Locate the cell with the specified text and output its [X, Y] center coordinate. 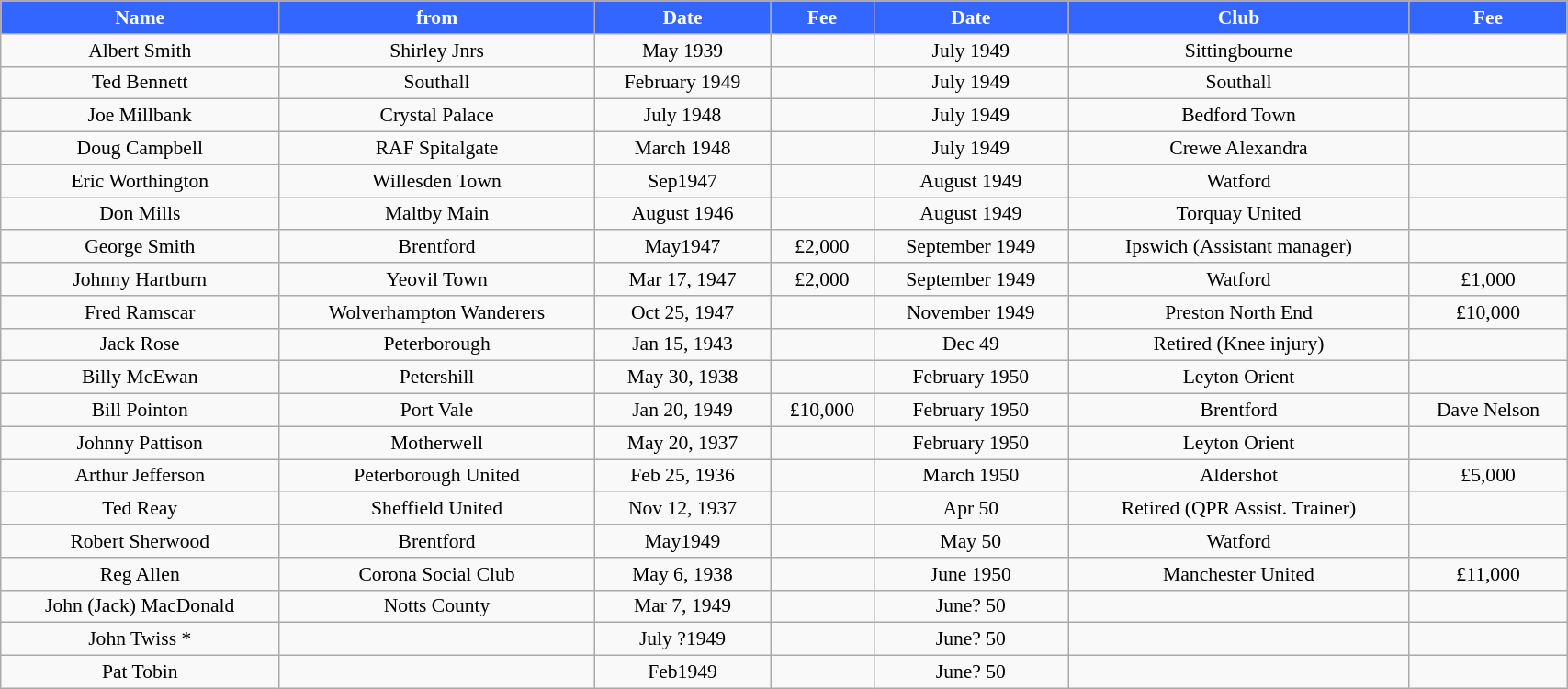
Club [1239, 17]
July 1948 [682, 116]
Crystal Palace [437, 116]
John Twiss * [140, 639]
Peterborough United [437, 476]
Johnny Hartburn [140, 279]
Eric Worthington [140, 181]
Ted Reay [140, 509]
Joe Millbank [140, 116]
Feb1949 [682, 672]
Notts County [437, 606]
Feb 25, 1936 [682, 476]
Nov 12, 1937 [682, 509]
Bill Pointon [140, 411]
Port Vale [437, 411]
February 1949 [682, 83]
May 20, 1937 [682, 443]
Retired (QPR Assist. Trainer) [1239, 509]
Albert Smith [140, 51]
Yeovil Town [437, 279]
March 1950 [970, 476]
Maltby Main [437, 214]
Corona Social Club [437, 574]
Petershill [437, 378]
November 1949 [970, 312]
Ted Bennett [140, 83]
£11,000 [1488, 574]
Jan 20, 1949 [682, 411]
John (Jack) MacDonald [140, 606]
Retired (Knee injury) [1239, 344]
£5,000 [1488, 476]
May 30, 1938 [682, 378]
Pat Tobin [140, 672]
Fred Ramscar [140, 312]
RAF Spitalgate [437, 149]
Don Mills [140, 214]
May1947 [682, 247]
July ?1949 [682, 639]
Dec 49 [970, 344]
March 1948 [682, 149]
Shirley Jnrs [437, 51]
Apr 50 [970, 509]
George Smith [140, 247]
Oct 25, 1947 [682, 312]
June 1950 [970, 574]
Robert Sherwood [140, 541]
Sittingbourne [1239, 51]
from [437, 17]
Name [140, 17]
May1949 [682, 541]
Preston North End [1239, 312]
Torquay United [1239, 214]
Mar 7, 1949 [682, 606]
Arthur Jefferson [140, 476]
Ipswich (Assistant manager) [1239, 247]
Jack Rose [140, 344]
Sheffield United [437, 509]
Billy McEwan [140, 378]
Peterborough [437, 344]
Sep1947 [682, 181]
Motherwell [437, 443]
Willesden Town [437, 181]
Doug Campbell [140, 149]
May 6, 1938 [682, 574]
May 50 [970, 541]
Wolverhampton Wanderers [437, 312]
Johnny Pattison [140, 443]
Crewe Alexandra [1239, 149]
Dave Nelson [1488, 411]
Manchester United [1239, 574]
Aldershot [1239, 476]
August 1946 [682, 214]
Mar 17, 1947 [682, 279]
Bedford Town [1239, 116]
Jan 15, 1943 [682, 344]
£1,000 [1488, 279]
Reg Allen [140, 574]
May 1939 [682, 51]
